From the cell containing the given text, extract its center point as [x, y] coordinate. 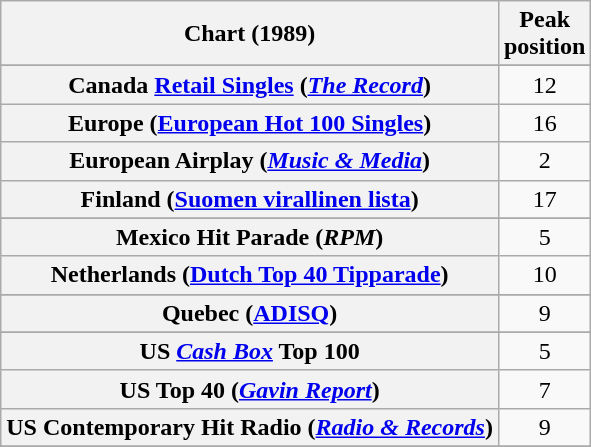
European Airplay (Music & Media) [250, 161]
7 [544, 389]
Quebec (ADISQ) [250, 313]
17 [544, 199]
US Contemporary Hit Radio (Radio & Records) [250, 427]
12 [544, 85]
Peakposition [544, 34]
US Top 40 (Gavin Report) [250, 389]
Finland (Suomen virallinen lista) [250, 199]
Chart (1989) [250, 34]
Mexico Hit Parade (RPM) [250, 237]
10 [544, 275]
2 [544, 161]
16 [544, 123]
Europe (European Hot 100 Singles) [250, 123]
US Cash Box Top 100 [250, 351]
Canada Retail Singles (The Record) [250, 85]
Netherlands (Dutch Top 40 Tipparade) [250, 275]
